Pinpoint the cell where the given text exists, returning its [X, Y] midpoint coordinate. 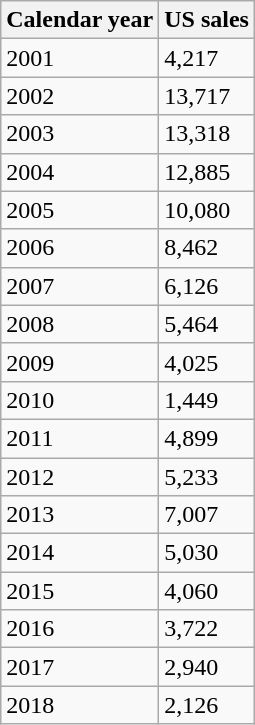
2013 [80, 515]
2005 [80, 210]
2003 [80, 134]
Calendar year [80, 20]
13,318 [207, 134]
2009 [80, 362]
4,025 [207, 362]
2012 [80, 477]
8,462 [207, 248]
2017 [80, 667]
2,126 [207, 705]
US sales [207, 20]
7,007 [207, 515]
10,080 [207, 210]
2015 [80, 591]
3,722 [207, 629]
2002 [80, 96]
5,464 [207, 324]
2004 [80, 172]
2011 [80, 438]
2018 [80, 705]
2,940 [207, 667]
2016 [80, 629]
2014 [80, 553]
13,717 [207, 96]
6,126 [207, 286]
2007 [80, 286]
5,030 [207, 553]
4,899 [207, 438]
2010 [80, 400]
1,449 [207, 400]
12,885 [207, 172]
2006 [80, 248]
4,060 [207, 591]
5,233 [207, 477]
2008 [80, 324]
2001 [80, 58]
4,217 [207, 58]
